Extract the (X, Y) coordinate from the center of the cell holding the provided text.  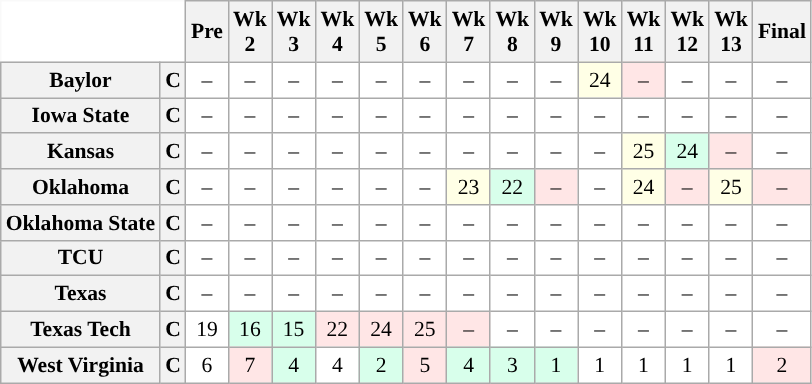
Final (782, 32)
Wk11 (644, 32)
Texas (80, 294)
7 (250, 365)
Wk7 (469, 32)
Wk5 (381, 32)
Wk4 (337, 32)
Iowa State (80, 116)
5 (425, 365)
Pre (207, 32)
16 (250, 330)
15 (294, 330)
6 (207, 365)
Wk3 (294, 32)
West Virginia (80, 365)
Oklahoma (80, 187)
Wk9 (556, 32)
Baylor (80, 80)
Texas Tech (80, 330)
3 (512, 365)
Wk6 (425, 32)
Wk10 (600, 32)
Wk12 (687, 32)
Oklahoma State (80, 223)
23 (469, 187)
19 (207, 330)
Kansas (80, 152)
Wk2 (250, 32)
Wk13 (731, 32)
TCU (80, 258)
Wk8 (512, 32)
